Search for the cell housing the specified text and yield its [x, y] center coordinate. 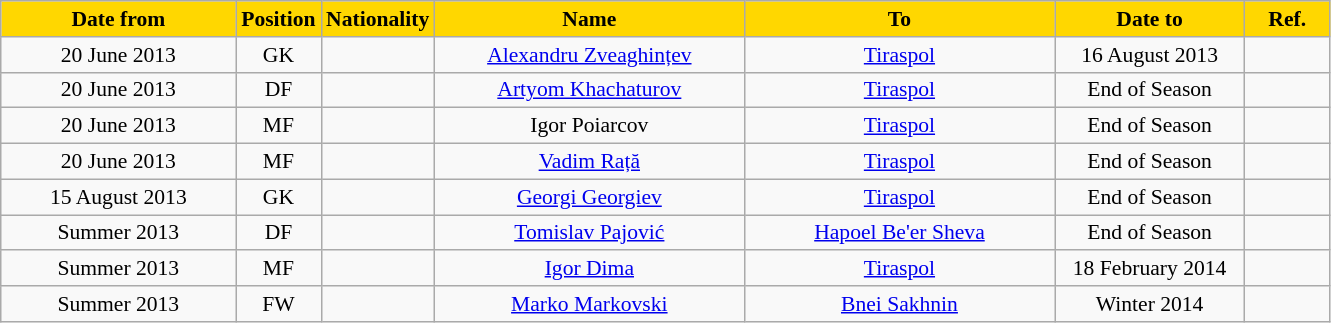
Alexandru Zveaghințev [589, 55]
Marko Markovski [589, 304]
Tomislav Pajović [589, 233]
Georgi Georgiev [589, 197]
Hapoel Be'er Sheva [899, 233]
Name [589, 19]
To [899, 19]
15 August 2013 [118, 197]
FW [278, 304]
Vadim Rață [589, 162]
Position [278, 19]
Nationality [378, 19]
Date to [1150, 19]
Bnei Sakhnin [899, 304]
16 August 2013 [1150, 55]
Artyom Khachaturov [589, 90]
Ref. [1288, 19]
Date from [118, 19]
Igor Poiarcov [589, 126]
Winter 2014 [1150, 304]
18 February 2014 [1150, 269]
Igor Dima [589, 269]
